Locate the cell with the specified text and output its (X, Y) center coordinate. 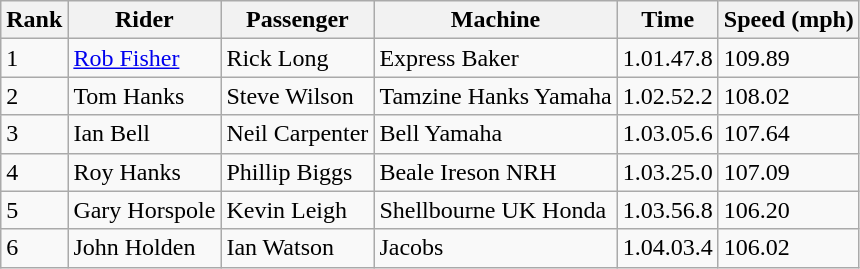
Beale Ireson NRH (496, 172)
Bell Yamaha (496, 134)
Tamzine Hanks Yamaha (496, 96)
4 (34, 172)
5 (34, 210)
6 (34, 248)
John Holden (144, 248)
Rank (34, 20)
Ian Watson (298, 248)
107.09 (788, 172)
Steve Wilson (298, 96)
1.04.03.4 (668, 248)
Gary Horspole (144, 210)
Shellbourne UK Honda (496, 210)
Express Baker (496, 58)
Roy Hanks (144, 172)
Tom Hanks (144, 96)
106.20 (788, 210)
1.02.52.2 (668, 96)
2 (34, 96)
Machine (496, 20)
1.03.05.6 (668, 134)
108.02 (788, 96)
Time (668, 20)
Jacobs (496, 248)
Rob Fisher (144, 58)
Speed (mph) (788, 20)
1 (34, 58)
107.64 (788, 134)
106.02 (788, 248)
Rider (144, 20)
Neil Carpenter (298, 134)
Ian Bell (144, 134)
1.03.25.0 (668, 172)
Passenger (298, 20)
109.89 (788, 58)
1.01.47.8 (668, 58)
1.03.56.8 (668, 210)
Rick Long (298, 58)
Phillip Biggs (298, 172)
Kevin Leigh (298, 210)
3 (34, 134)
